Output the (x, y) coordinate of the center of the cell containing the given text.  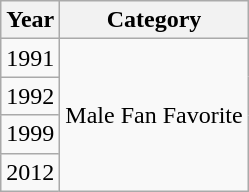
Category (154, 20)
1992 (30, 96)
2012 (30, 172)
1999 (30, 134)
Male Fan Favorite (154, 115)
Year (30, 20)
1991 (30, 58)
